Scan for the cell matching the given text and deliver its [x, y] coordinate at center. 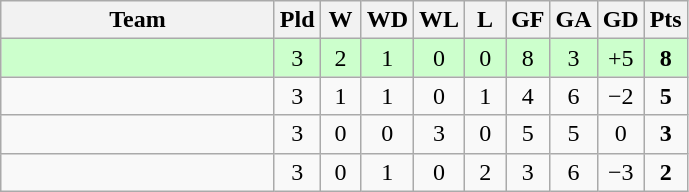
WD [387, 20]
4 [528, 96]
WL [440, 20]
+5 [620, 58]
Pts [666, 20]
GD [620, 20]
Team [138, 20]
L [486, 20]
−3 [620, 172]
W [340, 20]
−2 [620, 96]
Pld [297, 20]
GA [574, 20]
GF [528, 20]
